Search for the cell housing the specified text and yield its (x, y) center coordinate. 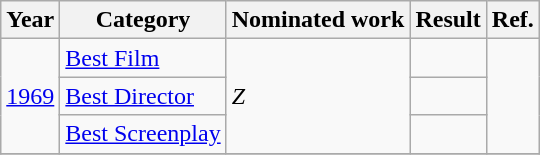
Result (448, 20)
Best Film (143, 58)
Ref. (512, 20)
Best Director (143, 96)
Nominated work (318, 20)
Best Screenplay (143, 134)
Category (143, 20)
1969 (30, 96)
Year (30, 20)
Z (318, 96)
